Search for the cell housing the specified text and yield its [X, Y] center coordinate. 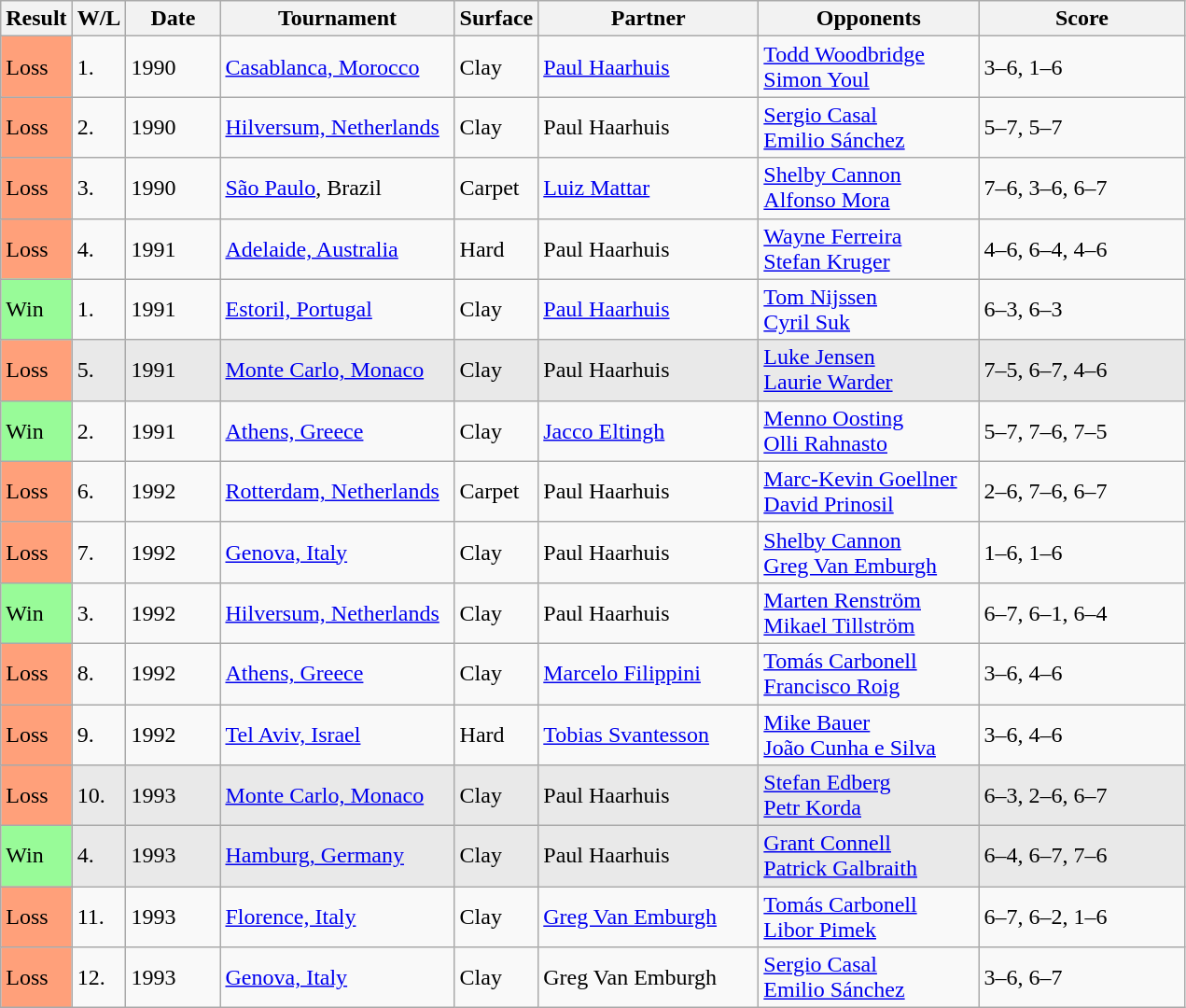
Marc-Kevin Goellner David Prinosil [869, 491]
Tobias Svantesson [649, 734]
Wayne Ferreira Stefan Kruger [869, 248]
São Paulo, Brazil [338, 189]
10. [99, 795]
Tom Nijssen Cyril Suk [869, 310]
Score [1082, 19]
Surface [496, 19]
Mike Bauer João Cunha e Silva [869, 734]
6–3, 2–6, 6–7 [1082, 795]
Marten Renström Mikael Tillström [869, 612]
6–4, 6–7, 7–6 [1082, 857]
Florence, Italy [338, 917]
Luke Jensen Laurie Warder [869, 370]
Tournament [338, 19]
12. [99, 978]
8. [99, 674]
7–6, 3–6, 6–7 [1082, 189]
Opponents [869, 19]
Estoril, Portugal [338, 310]
Hamburg, Germany [338, 857]
7. [99, 553]
11. [99, 917]
6–7, 6–2, 1–6 [1082, 917]
Tomás Carbonell Libor Pimek [869, 917]
Tomás Carbonell Francisco Roig [869, 674]
1–6, 1–6 [1082, 553]
3–6, 1–6 [1082, 67]
5–7, 7–6, 7–5 [1082, 431]
Result [36, 19]
Stefan Edberg Petr Korda [869, 795]
Tel Aviv, Israel [338, 734]
6–3, 6–3 [1082, 310]
Todd Woodbridge Simon Youl [869, 67]
Rotterdam, Netherlands [338, 491]
Adelaide, Australia [338, 248]
Marcelo Filippini [649, 674]
Shelby Cannon Greg Van Emburgh [869, 553]
4–6, 6–4, 4–6 [1082, 248]
Partner [649, 19]
W/L [99, 19]
5. [99, 370]
Grant Connell Patrick Galbraith [869, 857]
Jacco Eltingh [649, 431]
7–5, 6–7, 4–6 [1082, 370]
6–7, 6–1, 6–4 [1082, 612]
5–7, 5–7 [1082, 127]
Date [174, 19]
Casablanca, Morocco [338, 67]
Luiz Mattar [649, 189]
Menno Oosting Olli Rahnasto [869, 431]
9. [99, 734]
3–6, 6–7 [1082, 978]
Shelby Cannon Alfonso Mora [869, 189]
6. [99, 491]
2–6, 7–6, 6–7 [1082, 491]
